Pinpoint the cell where the given text exists, returning its [x, y] midpoint coordinate. 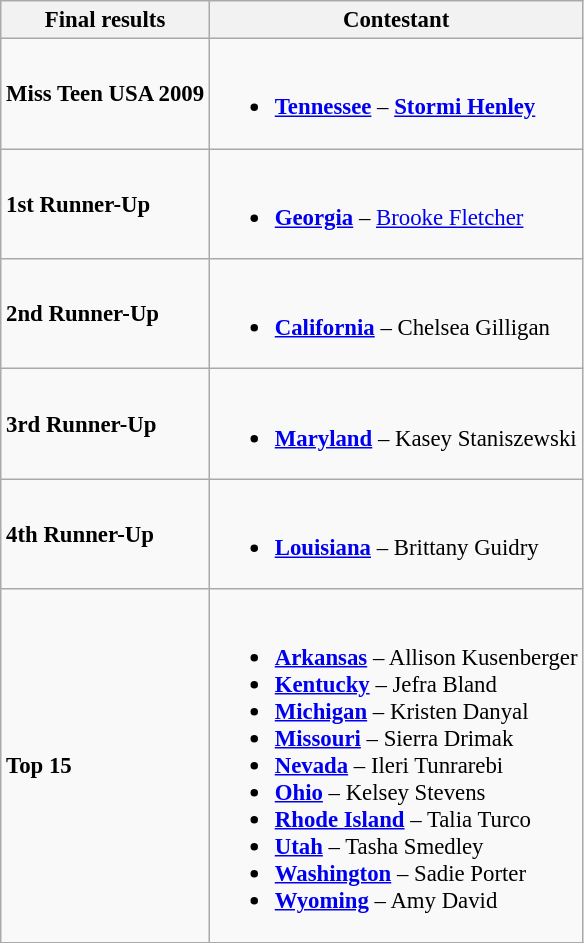
Top 15 [106, 766]
Miss Teen USA 2009 [106, 94]
California – Chelsea Gilligan [396, 314]
2nd Runner-Up [106, 314]
Final results [106, 20]
1st Runner-Up [106, 204]
Maryland – Kasey Staniszewski [396, 424]
Contestant [396, 20]
Georgia – Brooke Fletcher [396, 204]
Louisiana – Brittany Guidry [396, 534]
4th Runner-Up [106, 534]
3rd Runner-Up [106, 424]
Tennessee – Stormi Henley [396, 94]
